Locate the cell with the specified text and output its (x, y) center coordinate. 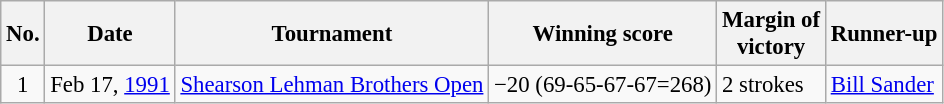
1 (23, 85)
Date (110, 34)
Margin ofvictory (772, 34)
Runner-up (884, 34)
No. (23, 34)
Shearson Lehman Brothers Open (332, 85)
2 strokes (772, 85)
Bill Sander (884, 85)
Winning score (603, 34)
Tournament (332, 34)
−20 (69-65-67-67=268) (603, 85)
Feb 17, 1991 (110, 85)
